Find where the given text appears and provide that cell's center as (x, y) coordinate. 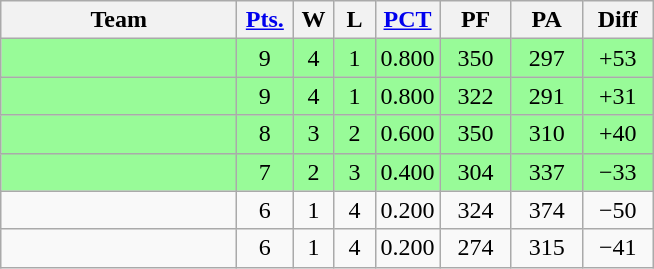
Team (119, 20)
310 (546, 134)
+40 (618, 134)
322 (476, 96)
+31 (618, 96)
291 (546, 96)
W (314, 20)
Pts. (265, 20)
297 (546, 58)
0.400 (408, 172)
+53 (618, 58)
304 (476, 172)
324 (476, 210)
Diff (618, 20)
PA (546, 20)
PCT (408, 20)
274 (476, 248)
0.600 (408, 134)
PF (476, 20)
−41 (618, 248)
337 (546, 172)
−33 (618, 172)
L (354, 20)
8 (265, 134)
−50 (618, 210)
374 (546, 210)
7 (265, 172)
315 (546, 248)
